Output the [x, y] coordinate of the center of the cell containing the given text.  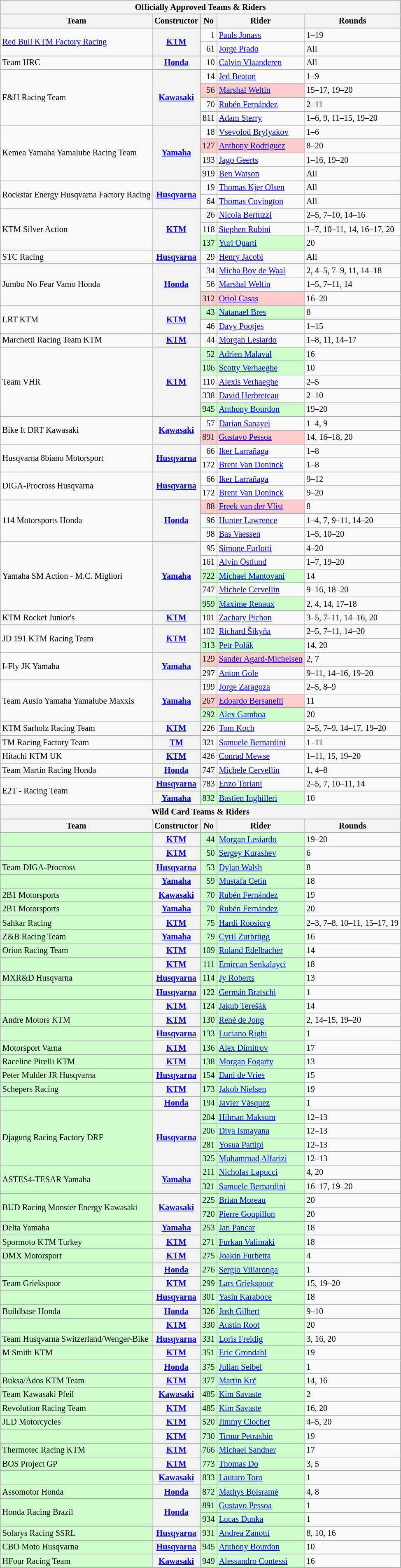
111 [208, 965]
Lars Griekspoor [261, 1284]
377 [208, 1380]
832 [208, 798]
1, 4–8 [352, 770]
Team Kawasaki Pfeil [77, 1394]
Motorsport Varna [77, 1048]
Sander Agard-Michelsen [261, 659]
Thomas Covington [261, 202]
2, 14–15, 19–20 [352, 1020]
Javier Vásquez [261, 1103]
301 [208, 1297]
1–5, 7–11, 14 [352, 284]
15 [352, 1075]
88 [208, 507]
1–16, 19–20 [352, 160]
118 [208, 229]
Jed Beaton [261, 77]
Alex Dimitrov [261, 1048]
1–7, 10–11, 14, 16–17, 20 [352, 229]
1–4, 7, 9–11, 14–20 [352, 521]
1–19 [352, 35]
Michael Mantovani [261, 576]
Team DIGA-Procross [77, 867]
2–5, 7, 10–11, 14 [352, 784]
53 [208, 867]
Cyril Zurbrügg [261, 937]
226 [208, 728]
2–11 [352, 104]
2–5, 7–11, 14–20 [352, 631]
Anton Gole [261, 673]
3, 16, 20 [352, 1339]
16–20 [352, 298]
95 [208, 548]
Raceline Pirelli KTM [77, 1061]
Roland Edelbacher [261, 951]
KTM Silver Action [77, 229]
Officially Approved Teams & Riders [200, 7]
Marchetti Racing Team KTM [77, 340]
52 [208, 354]
26 [208, 215]
M Smith KTM [77, 1353]
154 [208, 1075]
127 [208, 146]
Team HRC [77, 63]
Orion Racing Team [77, 951]
4–20 [352, 548]
Z&B Racing Team [77, 937]
2, 4, 14, 17–18 [352, 604]
Petr Polák [261, 646]
9–11, 14–16, 19–20 [352, 673]
JLD Motorcycles [77, 1422]
2–5, 8–9 [352, 687]
Davy Pootjes [261, 326]
375 [208, 1367]
75 [208, 923]
Henry Jacobi [261, 257]
61 [208, 49]
199 [208, 687]
114 [208, 978]
297 [208, 673]
959 [208, 604]
16, 20 [352, 1408]
Natanael Bres [261, 312]
3–5, 7–11, 14–16, 20 [352, 617]
811 [208, 118]
110 [208, 382]
Mathys Boisramé [261, 1492]
Red Bull KTM Factory Racing [77, 42]
773 [208, 1464]
4, 20 [352, 1172]
2–5, 7–9, 14–17, 19–20 [352, 728]
326 [208, 1311]
Bike It DRT Kawasaki [77, 430]
Josh Gilbert [261, 1311]
E2T - Racing Team [77, 791]
1–8, 11, 14–17 [352, 340]
Lucas Dunka [261, 1519]
211 [208, 1172]
Solarys Racing SSRL [77, 1533]
Yasin Karaboce [261, 1297]
43 [208, 312]
René de Jong [261, 1020]
8–20 [352, 146]
Jumbo No Fear Vamo Honda [77, 284]
Austin Root [261, 1325]
2 [352, 1394]
11 [352, 701]
137 [208, 243]
Pierre Goupillon [261, 1214]
136 [208, 1048]
16–17, 19–20 [352, 1186]
1–6 [352, 132]
KTM Sarholz Racing Team [77, 728]
331 [208, 1339]
29 [208, 257]
Alessandro Contessi [261, 1561]
Scotty Verhaeghe [261, 368]
Stephen Rubini [261, 229]
Darian Sanayei [261, 423]
Edoardo Bersanelli [261, 701]
Nicola Bertuzzi [261, 215]
106 [208, 368]
Martin Krč [261, 1380]
14, 16–18, 20 [352, 437]
Lautaro Toro [261, 1478]
STC Racing [77, 257]
4, 8 [352, 1492]
KTM Rocket Junior's [77, 617]
TM [176, 742]
DMX Motorsport [77, 1256]
57 [208, 423]
Alexis Verhaeghe [261, 382]
Andre Motors KTM [77, 1020]
Enzo Toriani [261, 784]
2–5 [352, 382]
Furkan Valimaki [261, 1242]
919 [208, 174]
Anthony Rodríguez [261, 146]
Team Husqvarna Switzerland/Wenger-Bike [77, 1339]
931 [208, 1533]
46 [208, 326]
1–15 [352, 326]
9–12 [352, 479]
730 [208, 1436]
MXR&D Husqvarna [77, 978]
Revolution Racing Team [77, 1408]
934 [208, 1519]
Timur Petrashin [261, 1436]
720 [208, 1214]
Julian Seibel [261, 1367]
Muhammad Alfarizi [261, 1159]
9–20 [352, 493]
HFour Racing Team [77, 1561]
Jorge Zaragoza [261, 687]
102 [208, 631]
Jan Pancar [261, 1228]
124 [208, 1006]
2–10 [352, 396]
Nicholas Lapucci [261, 1172]
Spormoto KTM Turkey [77, 1242]
267 [208, 701]
1–7, 19–20 [352, 562]
Delta Yamaha [77, 1228]
50 [208, 853]
Jago Geerts [261, 160]
173 [208, 1089]
Sergio Villaronga [261, 1270]
194 [208, 1103]
Luciano Righi [261, 1034]
1–9 [352, 77]
Andrea Zanotti [261, 1533]
Ben Watson [261, 174]
Joakin Furbetta [261, 1256]
138 [208, 1061]
281 [208, 1145]
Mustafa Cetin [261, 881]
204 [208, 1117]
1–6, 9, 11–15, 19–20 [352, 118]
Alvin Östlund [261, 562]
1–11, 15, 19–20 [352, 756]
Honda Racing Brazil [77, 1512]
64 [208, 202]
1–4, 9 [352, 423]
TM Racing Factory Team [77, 742]
Peter Mulder JR Husqvarna [77, 1075]
Simone Furlotti [261, 548]
275 [208, 1256]
Brian Moreau [261, 1200]
Loris Freidig [261, 1339]
101 [208, 617]
LRT KTM [77, 319]
276 [208, 1270]
Michael Sandner [261, 1450]
15–17, 19–20 [352, 90]
325 [208, 1159]
206 [208, 1131]
Thermotec Racing KTM [77, 1450]
Richard Šikyňa [261, 631]
129 [208, 659]
Hitachi KTM UK [77, 756]
Hunter Lawrence [261, 521]
122 [208, 992]
520 [208, 1422]
253 [208, 1228]
312 [208, 298]
Husqvarna 8biano Motorsport [77, 458]
Assomotor Honda [77, 1492]
Djagung Racing Factory DRF [77, 1138]
Jorge Prado [261, 49]
Tom Koch [261, 728]
Team Griekspoor [77, 1284]
Dani de Vries [261, 1075]
Adam Sterry [261, 118]
Thomas Do [261, 1464]
Alex Gamboa [261, 715]
225 [208, 1200]
BUD Racing Monster Energy Kawasaki [77, 1207]
1–5, 10–20 [352, 534]
Sergey Kurashev [261, 853]
2, 7 [352, 659]
292 [208, 715]
Bastien Inghilleri [261, 798]
Yosua Pattipi [261, 1145]
79 [208, 937]
Oriol Casas [261, 298]
Morgan Fogarty [261, 1061]
David Herbreteau [261, 396]
Jakub Terešák [261, 1006]
JD 191 KTM Racing Team [77, 638]
Team Ausio Yamaha Yamalube Maxxis [77, 701]
Buildbase Honda [77, 1311]
Wild Card Teams & Riders [200, 812]
Adrien Malaval [261, 354]
426 [208, 756]
Germán Bratschi [261, 992]
34 [208, 271]
130 [208, 1020]
3, 5 [352, 1464]
Freek van der Vlist [261, 507]
I-Fly JK Yamaha [77, 666]
Yamaha SM Action - M.C. Migliori [77, 576]
Calvin Vlaanderen [261, 63]
949 [208, 1561]
Bas Vaessen [261, 534]
Dylan Walsh [261, 867]
Maxime Renaux [261, 604]
Conrad Mewse [261, 756]
9–10 [352, 1311]
14, 16 [352, 1380]
Jimmy Clochet [261, 1422]
59 [208, 881]
14, 20 [352, 646]
2–5, 7–10, 14–16 [352, 215]
1–11 [352, 742]
Pauls Jonass [261, 35]
BOS Project GP [77, 1464]
Emircan Senkalayci [261, 965]
Schepers Racing [77, 1089]
CBO Moto Husqvarna [77, 1547]
DIGA-Procross Husqvarna [77, 486]
133 [208, 1034]
Vsevolod Brylyakov [261, 132]
872 [208, 1492]
330 [208, 1325]
161 [208, 562]
193 [208, 160]
Rockstar Energy Husqvarna Factory Racing [77, 195]
4–5, 20 [352, 1422]
783 [208, 784]
Hilman Maksum [261, 1117]
Hardi Roosiorg [261, 923]
Zachary Pichon [261, 617]
114 Motorsports Honda [77, 520]
Yuri Quarti [261, 243]
299 [208, 1284]
96 [208, 521]
722 [208, 576]
2, 4–5, 7–9, 11, 14–18 [352, 271]
313 [208, 646]
8, 10, 16 [352, 1533]
338 [208, 396]
6 [352, 853]
2–3, 7–8, 10–11, 15–17, 19 [352, 923]
4 [352, 1256]
Thomas Kjer Olsen [261, 188]
98 [208, 534]
Buksa/Ados KTM Team [77, 1380]
9–16, 18–20 [352, 590]
Diva Ismayana [261, 1131]
Sahkar Racing [77, 923]
271 [208, 1242]
Eric Grondahl [261, 1353]
351 [208, 1353]
833 [208, 1478]
Team Martin Racing Honda [77, 770]
Micha Boy de Waal [261, 271]
Team VHR [77, 382]
Jakob Nielsen [261, 1089]
Kemea Yamaha Yamalube Racing Team [77, 153]
766 [208, 1450]
F&H Racing Team [77, 97]
Jy Roberts [261, 978]
15, 19–20 [352, 1284]
ASTES4-TESAR Yamaha [77, 1179]
109 [208, 951]
